Scan for the cell matching the given text and deliver its (X, Y) coordinate at center. 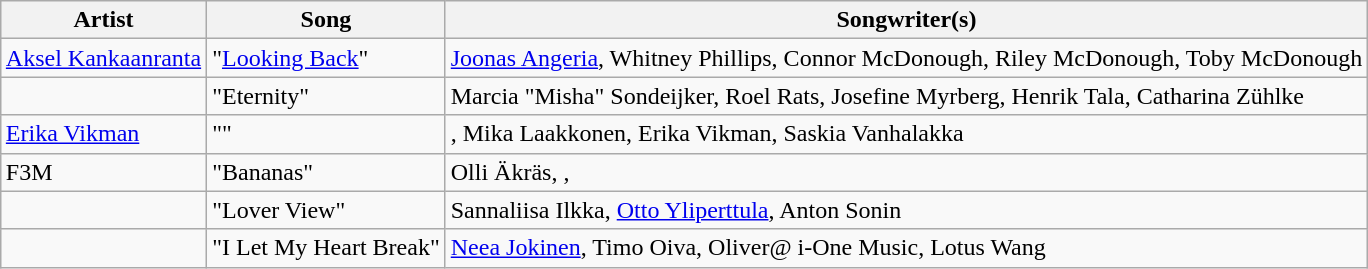
"Bananas" (326, 172)
Erika Vikman (103, 134)
"Looking Back" (326, 58)
Artist (103, 20)
, Mika Laakkonen, Erika Vikman, Saskia Vanhalakka (906, 134)
"I Let My Heart Break" (326, 248)
"Lover View" (326, 210)
Joonas Angeria, Whitney Phillips, Connor McDonough, Riley McDonough, Toby McDonough (906, 58)
Neea Jokinen, Timo Oiva, Oliver@ i-One Music, Lotus Wang (906, 248)
"Eternity" (326, 96)
"" (326, 134)
Marcia "Misha" Sondeijker, Roel Rats, Josefine Myrberg, Henrik Tala, Catharina Zühlke (906, 96)
Olli Äkräs, , (906, 172)
Song (326, 20)
Aksel Kankaanranta (103, 58)
Sannaliisa Ilkka, Otto Yliperttula, Anton Sonin (906, 210)
F3M (103, 172)
Songwriter(s) (906, 20)
